For the text-containing cell, return its midpoint in [x, y] coordinate format. 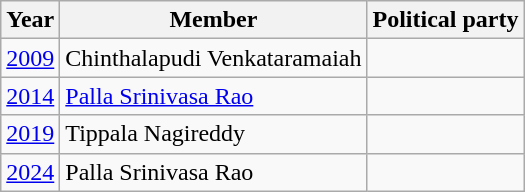
2014 [30, 96]
2019 [30, 134]
Year [30, 20]
Member [214, 20]
Tippala Nagireddy [214, 134]
2024 [30, 172]
Political party [446, 20]
Chinthalapudi Venkataramaiah [214, 58]
2009 [30, 58]
